Provide the [X, Y] coordinate of the cell's center where the given text is located.  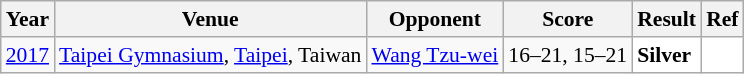
2017 [28, 55]
Wang Tzu-wei [434, 55]
Ref [722, 19]
Result [666, 19]
16–21, 15–21 [568, 55]
Year [28, 19]
Venue [210, 19]
Score [568, 19]
Silver [666, 55]
Opponent [434, 19]
Taipei Gymnasium, Taipei, Taiwan [210, 55]
